Scan for the cell matching the given text and deliver its [X, Y] coordinate at center. 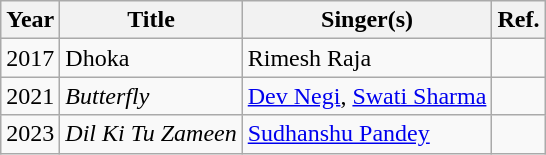
2023 [30, 134]
Butterfly [151, 96]
Dhoka [151, 58]
2021 [30, 96]
Title [151, 20]
2017 [30, 58]
Sudhanshu Pandey [367, 134]
Ref. [518, 20]
Year [30, 20]
Rimesh Raja [367, 58]
Dil Ki Tu Zameen [151, 134]
Singer(s) [367, 20]
Dev Negi, Swati Sharma [367, 96]
